Find where the given text appears and provide that cell's center as [x, y] coordinate. 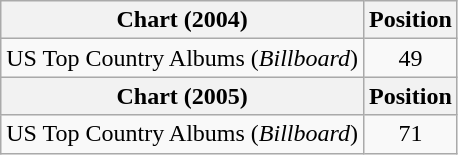
71 [411, 134]
49 [411, 58]
Chart (2004) [182, 20]
Chart (2005) [182, 96]
